From the cell containing the given text, extract its center point as [x, y] coordinate. 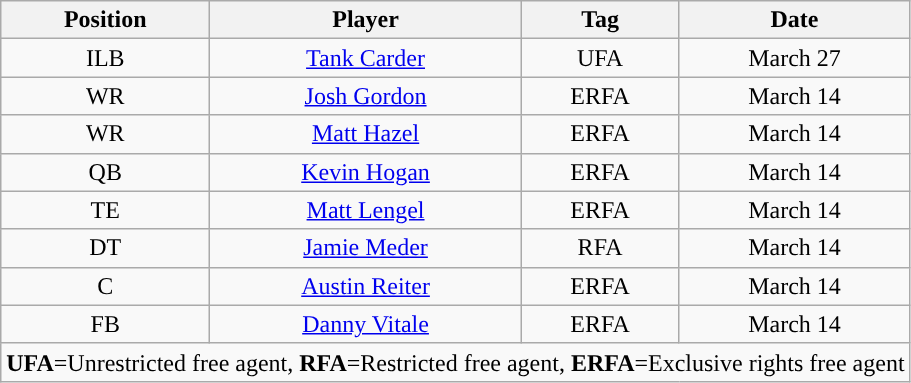
Jamie Meder [366, 248]
Danny Vitale [366, 324]
Date [794, 20]
Position [106, 20]
UFA [600, 58]
March 27 [794, 58]
Matt Lengel [366, 210]
ILB [106, 58]
Tag [600, 20]
QB [106, 172]
Matt Hazel [366, 134]
Kevin Hogan [366, 172]
DT [106, 248]
Austin Reiter [366, 286]
UFA=Unrestricted free agent, RFA=Restricted free agent, ERFA=Exclusive rights free agent [456, 362]
Player [366, 20]
Tank Carder [366, 58]
C [106, 286]
FB [106, 324]
TE [106, 210]
RFA [600, 248]
Josh Gordon [366, 96]
